Search for the cell housing the specified text and yield its [X, Y] center coordinate. 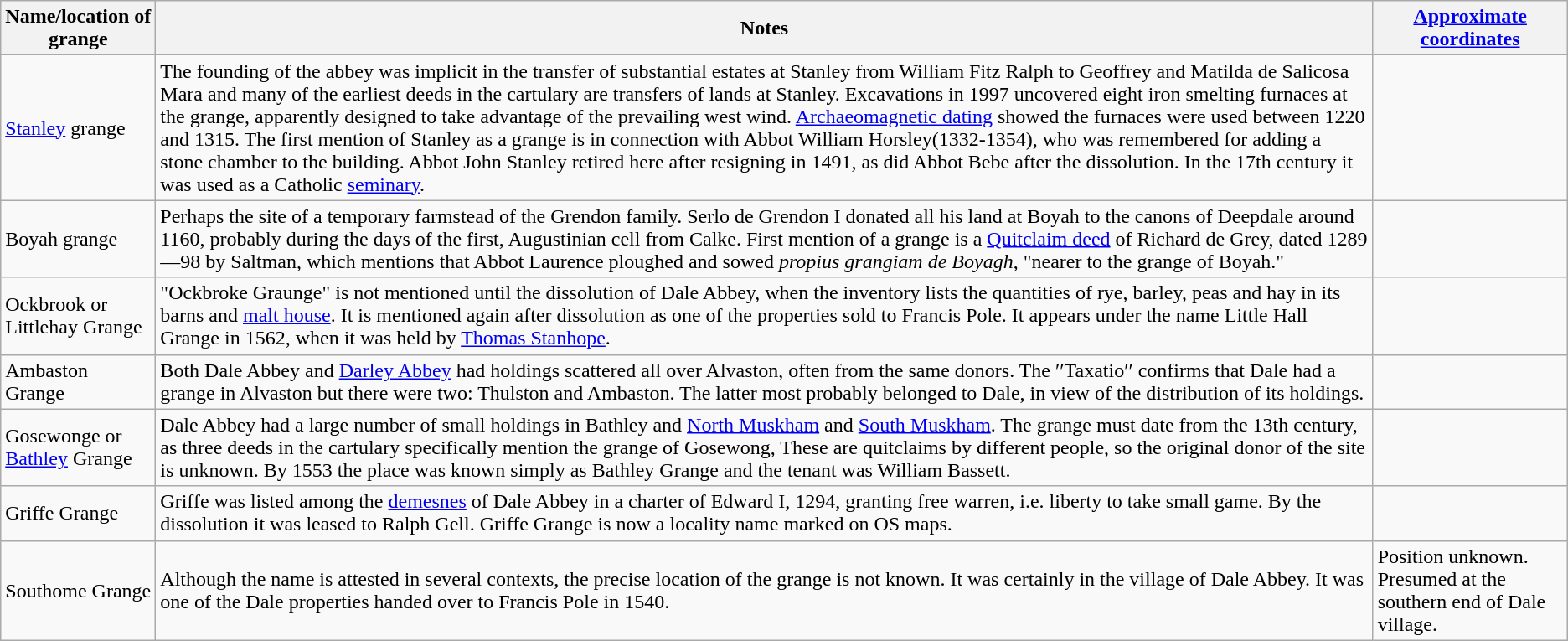
Notes [764, 28]
Boyah grange [79, 239]
Ambaston Grange [79, 382]
Stanley grange [79, 127]
Griffe Grange [79, 513]
Ockbrook or Littlehay Grange [79, 316]
Approximate coordinates [1470, 28]
Position unknown. Presumed at the southern end of Dale village. [1470, 590]
Name/location of grange [79, 28]
Gosewonge or Bathley Grange [79, 447]
Southome Grange [79, 590]
